Output the [X, Y] coordinate of the center of the cell containing the given text.  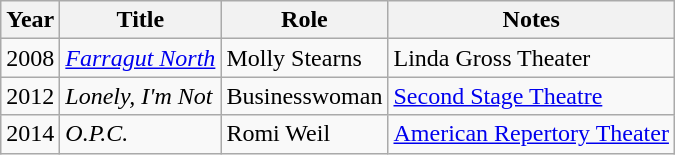
Linda Gross Theater [531, 58]
Year [30, 20]
Title [140, 20]
O.P.C. [140, 134]
Notes [531, 20]
Second Stage Theatre [531, 96]
American Repertory Theater [531, 134]
Farragut North [140, 58]
2014 [30, 134]
Role [304, 20]
Businesswoman [304, 96]
2008 [30, 58]
Lonely, I'm Not [140, 96]
Romi Weil [304, 134]
2012 [30, 96]
Molly Stearns [304, 58]
